Output the [x, y] coordinate of the center of the cell containing the given text.  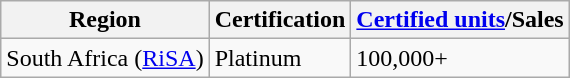
100,000+ [460, 58]
Platinum [280, 58]
Certification [280, 20]
South Africa (RiSA) [105, 58]
Region [105, 20]
Certified units/Sales [460, 20]
